Return [X, Y] of the center of cell containing provided text 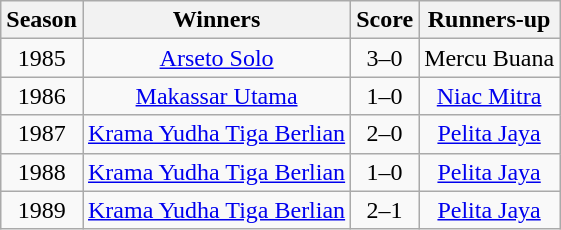
1985 [42, 58]
3–0 [385, 58]
Mercu Buana [490, 58]
Niac Mitra [490, 96]
Season [42, 20]
1989 [42, 210]
Score [385, 20]
1987 [42, 134]
Runners-up [490, 20]
Arseto Solo [216, 58]
2–0 [385, 134]
Winners [216, 20]
2–1 [385, 210]
1988 [42, 172]
1986 [42, 96]
Makassar Utama [216, 96]
